Output the [X, Y] coordinate of the center of the cell containing the given text.  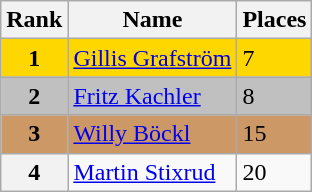
20 [274, 172]
Fritz Kachler [152, 96]
Rank [34, 20]
3 [34, 134]
8 [274, 96]
Places [274, 20]
15 [274, 134]
Name [152, 20]
2 [34, 96]
4 [34, 172]
Martin Stixrud [152, 172]
1 [34, 58]
Gillis Grafström [152, 58]
Willy Böckl [152, 134]
7 [274, 58]
